Return the (X, Y) coordinate for the center point of the cell that contains the specified text.  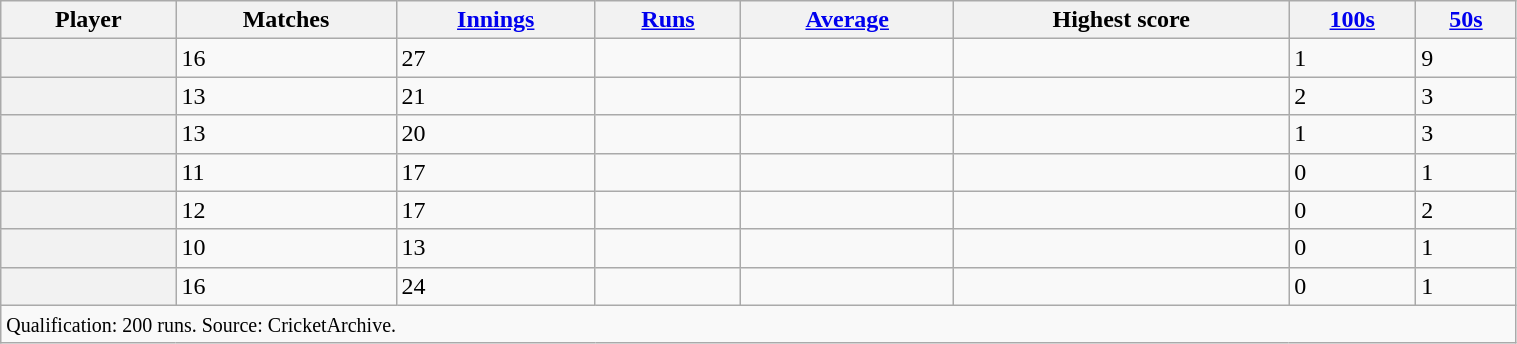
11 (286, 172)
20 (496, 134)
Runs (668, 20)
Matches (286, 20)
27 (496, 58)
Player (88, 20)
100s (1352, 20)
Innings (496, 20)
9 (1466, 58)
Average (848, 20)
10 (286, 248)
Highest score (1122, 20)
50s (1466, 20)
21 (496, 96)
12 (286, 210)
Qualification: 200 runs. Source: CricketArchive. (758, 324)
24 (496, 286)
